Return the [x, y] coordinate for the center point of the cell that contains the specified text.  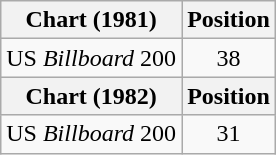
Chart (1981) [92, 20]
Chart (1982) [92, 96]
31 [229, 134]
38 [229, 58]
